Pinpoint the cell where the given text exists, returning its (X, Y) midpoint coordinate. 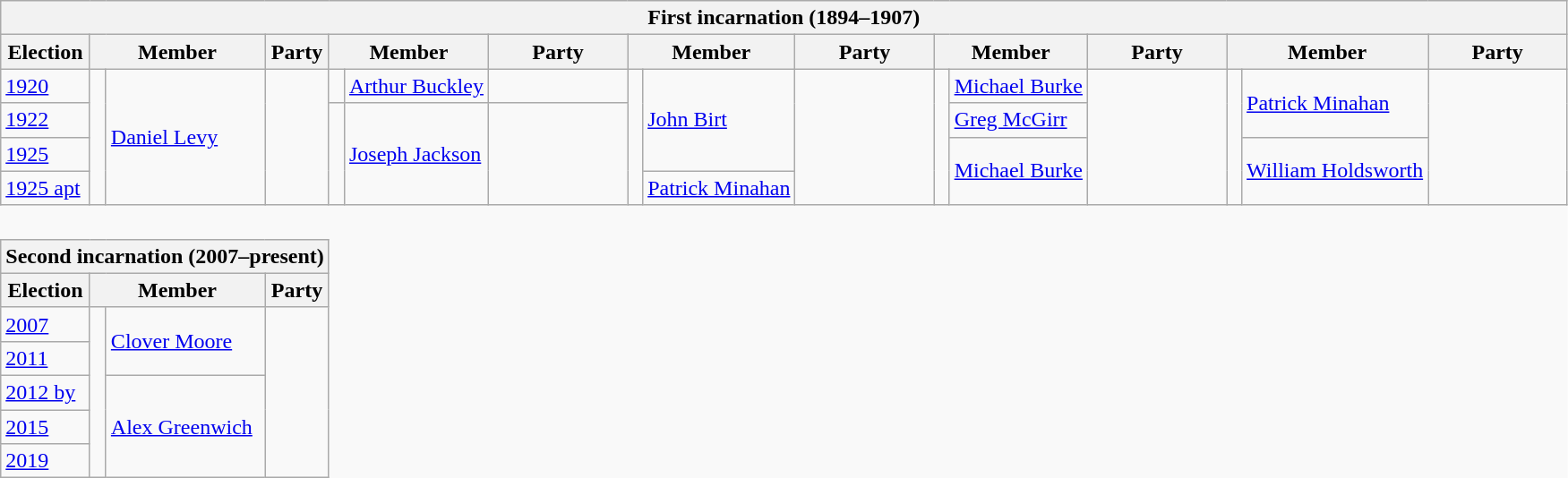
Second incarnation (2007–present) (165, 256)
John Birt (719, 120)
Clover Moore (184, 341)
Alex Greenwich (184, 426)
First incarnation (1894–1907) (784, 18)
2012 by (46, 392)
1925 apt (46, 188)
2015 (46, 427)
Greg McGirr (1018, 120)
Daniel Levy (184, 137)
Joseph Jackson (416, 154)
1922 (46, 120)
1925 (46, 154)
1920 (46, 86)
2011 (46, 358)
Arthur Buckley (416, 86)
William Holdsworth (1335, 171)
2019 (46, 461)
2007 (46, 324)
